Return [X, Y] of the center of cell containing provided text 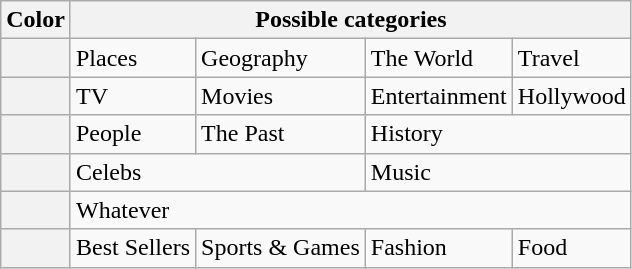
Celebs [218, 172]
History [498, 134]
Movies [281, 96]
The Past [281, 134]
Geography [281, 58]
Sports & Games [281, 248]
Fashion [438, 248]
Best Sellers [132, 248]
Hollywood [572, 96]
The World [438, 58]
Food [572, 248]
Music [498, 172]
Possible categories [350, 20]
Places [132, 58]
TV [132, 96]
People [132, 134]
Color [36, 20]
Whatever [350, 210]
Entertainment [438, 96]
Travel [572, 58]
